Return (X, Y) of the center of cell containing provided text 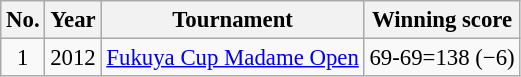
Winning score (442, 20)
2012 (73, 58)
69-69=138 (−6) (442, 58)
1 (23, 58)
No. (23, 20)
Tournament (232, 20)
Year (73, 20)
Fukuya Cup Madame Open (232, 58)
